Search for the cell housing the specified text and yield its (X, Y) center coordinate. 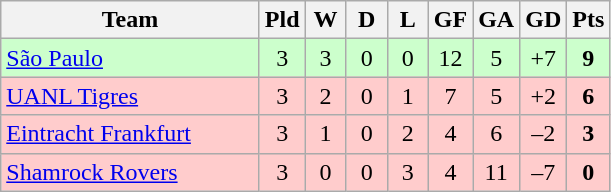
GA (496, 20)
+7 (544, 58)
+2 (544, 96)
São Paulo (130, 58)
Eintracht Frankfurt (130, 134)
UANL Tigres (130, 96)
Shamrock Rovers (130, 172)
–2 (544, 134)
11 (496, 172)
Pld (282, 20)
9 (588, 58)
GF (450, 20)
Team (130, 20)
W (326, 20)
12 (450, 58)
Pts (588, 20)
GD (544, 20)
7 (450, 96)
D (366, 20)
L (408, 20)
–7 (544, 172)
